Search for the cell housing the specified text and yield its (x, y) center coordinate. 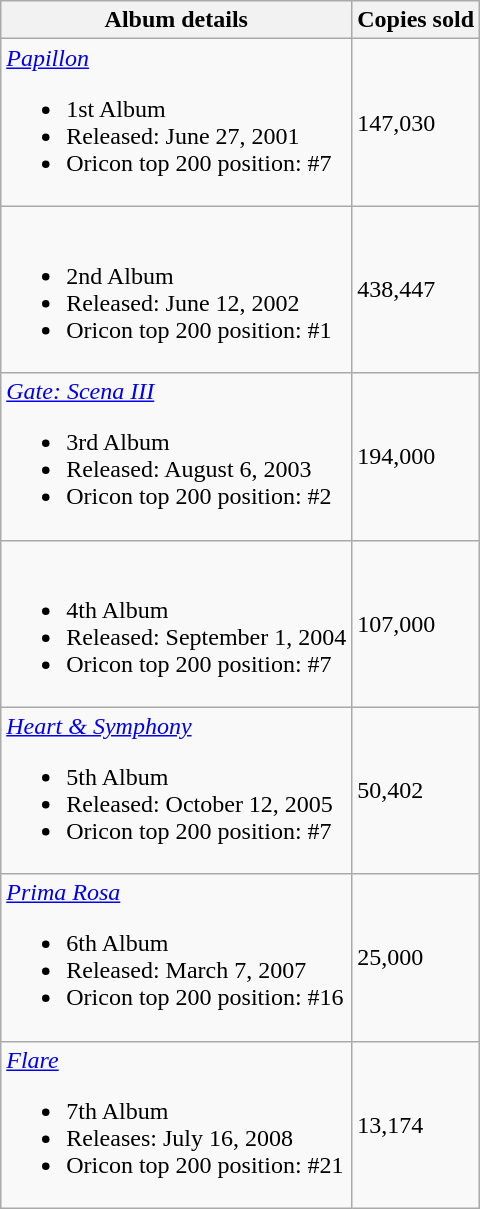
Prima Rosa6th AlbumReleased: March 7, 2007Oricon top 200 position: #16 (176, 958)
Flare7th AlbumReleases: July 16, 2008Oricon top 200 position: #21 (176, 1124)
Heart & Symphony5th AlbumReleased: October 12, 2005Oricon top 200 position: #7 (176, 790)
25,000 (416, 958)
107,000 (416, 624)
147,030 (416, 122)
Album details (176, 20)
50,402 (416, 790)
Gate: Scena III3rd AlbumReleased: August 6, 2003Oricon top 200 position: #2 (176, 456)
13,174 (416, 1124)
194,000 (416, 456)
2nd AlbumReleased: June 12, 2002Oricon top 200 position: #1 (176, 290)
Papillon1st AlbumReleased: June 27, 2001Oricon top 200 position: #7 (176, 122)
438,447 (416, 290)
Copies sold (416, 20)
4th AlbumReleased: September 1, 2004Oricon top 200 position: #7 (176, 624)
